Output the [x, y] coordinate of the center of the cell containing the given text.  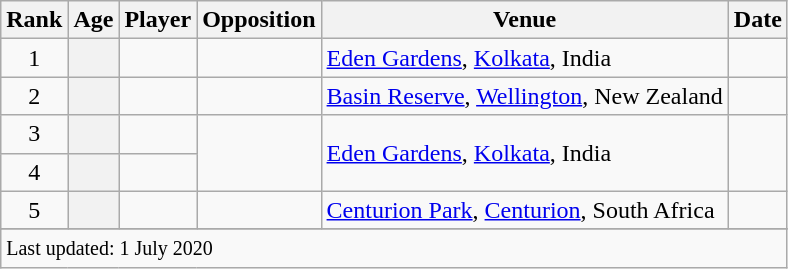
Date [758, 20]
Rank [34, 20]
Venue [524, 20]
5 [34, 210]
Age [94, 20]
Opposition [259, 20]
1 [34, 58]
4 [34, 172]
Basin Reserve, Wellington, New Zealand [524, 96]
Player [158, 20]
3 [34, 134]
2 [34, 96]
Centurion Park, Centurion, South Africa [524, 210]
Last updated: 1 July 2020 [394, 248]
